Return (x, y) of the center of cell containing provided text 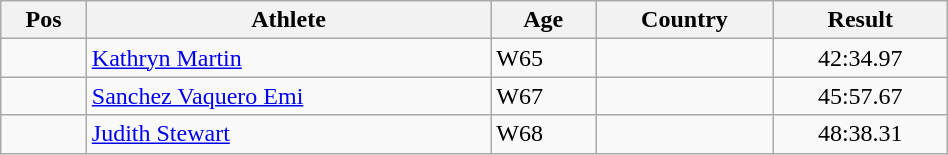
45:57.67 (860, 96)
48:38.31 (860, 134)
42:34.97 (860, 58)
Sanchez Vaquero Emi (288, 96)
Result (860, 20)
Kathryn Martin (288, 58)
Age (544, 20)
Pos (44, 20)
W67 (544, 96)
Country (685, 20)
Judith Stewart (288, 134)
Athlete (288, 20)
W65 (544, 58)
W68 (544, 134)
